For the text-containing cell, return its midpoint in [x, y] coordinate format. 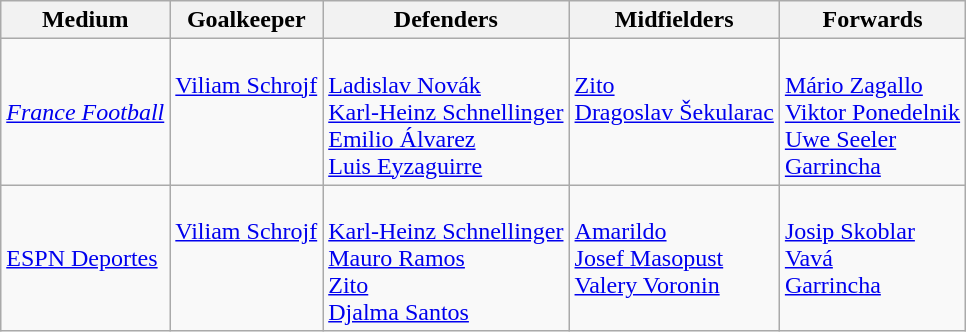
Midfielders [674, 20]
Karl-Heinz Schnellinger Mauro Ramos Zito Djalma Santos [446, 258]
ESPN Deportes [86, 258]
Goalkeeper [246, 20]
Forwards [872, 20]
France Football [86, 112]
Defenders [446, 20]
Amarildo Josef Masopust Valery Voronin [674, 258]
Josip Skoblar Vavá Garrincha [872, 258]
Ladislav Novák Karl-Heinz Schnellinger Emilio Álvarez Luis Eyzaguirre [446, 112]
Zito Dragoslav Šekularac [674, 112]
Mário Zagallo Viktor Ponedelnik Uwe Seeler Garrincha [872, 112]
Medium [86, 20]
